Provide the [x, y] coordinate of the cell's center where the given text is located.  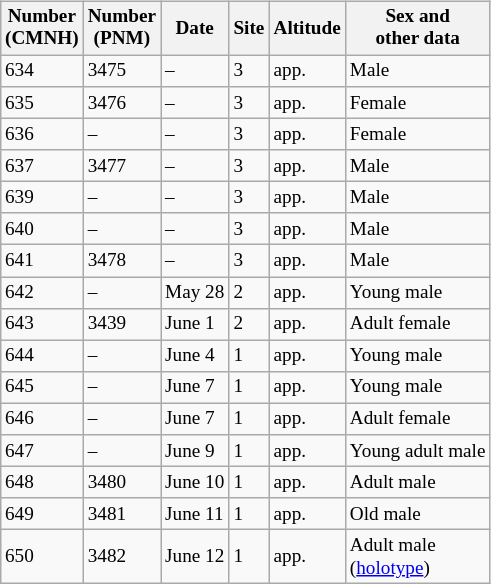
3475 [122, 71]
637 [42, 166]
June 10 [195, 482]
3481 [122, 514]
3482 [122, 557]
May 28 [195, 293]
647 [42, 451]
649 [42, 514]
Adult male [418, 482]
3439 [122, 324]
644 [42, 356]
650 [42, 557]
Old male [418, 514]
635 [42, 103]
Number(CMNH) [42, 28]
June 12 [195, 557]
June 9 [195, 451]
June 1 [195, 324]
639 [42, 198]
640 [42, 229]
636 [42, 134]
645 [42, 387]
Altitude [307, 28]
Adult male(holotype) [418, 557]
Date [195, 28]
Young adult male [418, 451]
3478 [122, 261]
642 [42, 293]
646 [42, 419]
Sex andother data [418, 28]
648 [42, 482]
3476 [122, 103]
641 [42, 261]
June 11 [195, 514]
3477 [122, 166]
3480 [122, 482]
Number(PNM) [122, 28]
643 [42, 324]
Site [249, 28]
634 [42, 71]
June 4 [195, 356]
